Provide the (x, y) coordinate of the cell's center where the given text is located.  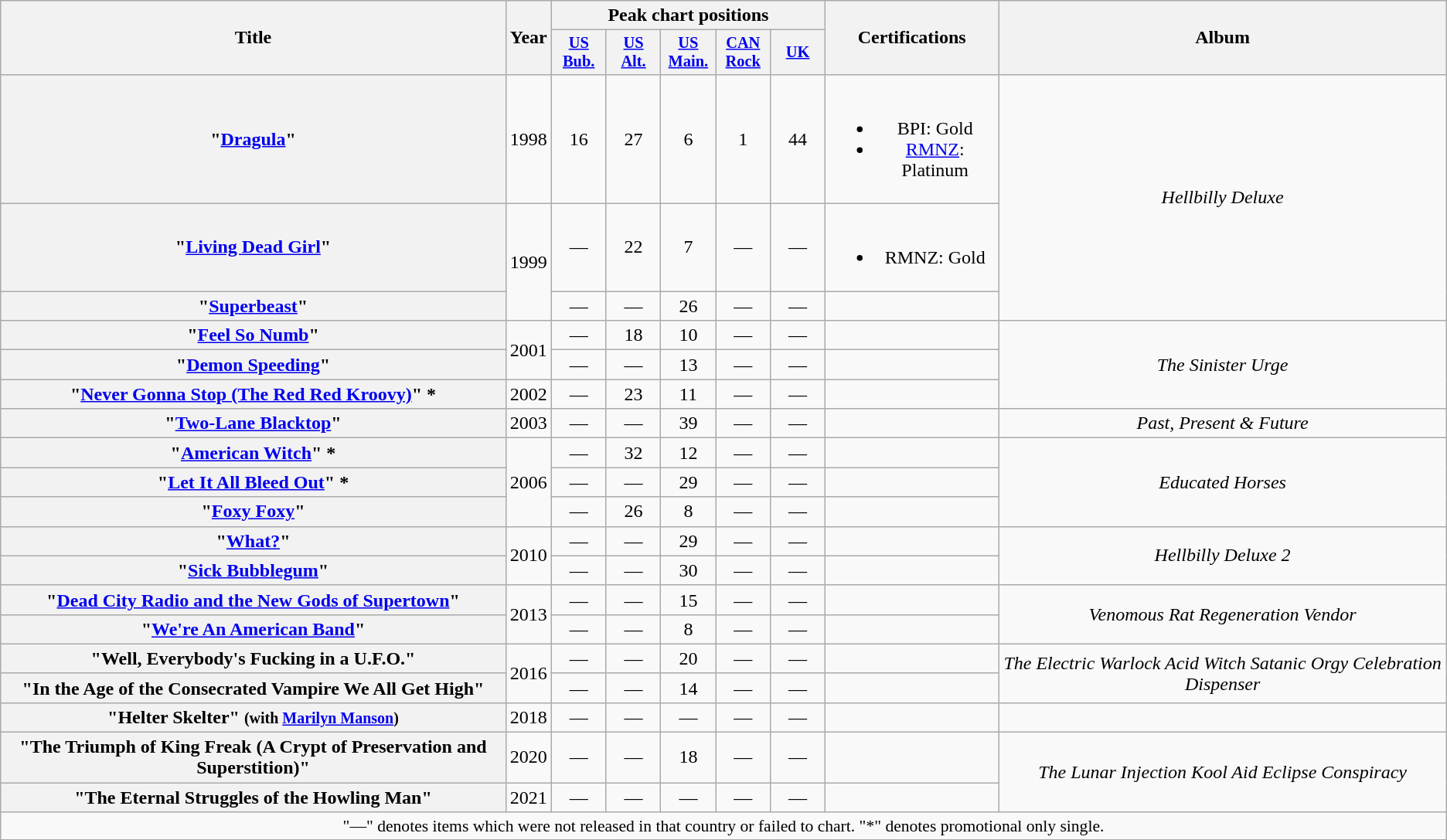
1999 (529, 263)
Educated Horses (1223, 482)
"Foxy Foxy" (254, 512)
Past, Present & Future (1223, 423)
CANRock (744, 53)
"We're An American Band" (254, 629)
10 (688, 335)
2021 (529, 797)
Year (529, 38)
27 (634, 139)
"Dragula" (254, 139)
11 (688, 394)
23 (634, 394)
2018 (529, 717)
"Let It All Bleed Out" * (254, 482)
12 (688, 453)
1998 (529, 139)
"Well, Everybody's Fucking in a U.F.O." (254, 658)
Hellbilly Deluxe (1223, 197)
"Dead City Radio and the New Gods of Supertown" (254, 600)
"Living Dead Girl" (254, 247)
14 (688, 688)
"—" denotes items which were not released in that country or failed to chart. "*" denotes promotional only single. (723, 826)
1 (744, 139)
30 (688, 570)
"Two-Lane Blacktop" (254, 423)
2001 (529, 350)
32 (634, 453)
7 (688, 247)
2010 (529, 556)
"Helter Skelter" (with Marilyn Manson) (254, 717)
2006 (529, 482)
13 (688, 365)
USBub. (578, 53)
15 (688, 600)
44 (798, 139)
"What?" (254, 541)
UK (798, 53)
The Electric Warlock Acid Witch Satanic Orgy Celebration Dispenser (1223, 673)
39 (688, 423)
20 (688, 658)
"In the Age of the Consecrated Vampire We All Get High" (254, 688)
"Feel So Numb" (254, 335)
"The Eternal Struggles of the Howling Man" (254, 797)
Title (254, 38)
Venomous Rat Regeneration Vendor (1223, 614)
"Sick Bubblegum" (254, 570)
2013 (529, 614)
"Never Gonna Stop (The Red Red Kroovy)" * (254, 394)
"Demon Speeding" (254, 365)
2020 (529, 757)
"The Triumph of King Freak (A Crypt of Preservation and Superstition)" (254, 757)
2016 (529, 673)
The Sinister Urge (1223, 365)
USAlt. (634, 53)
22 (634, 247)
Peak chart positions (688, 15)
"Superbeast" (254, 306)
2002 (529, 394)
The Lunar Injection Kool Aid Eclipse Conspiracy (1223, 773)
"American Witch" * (254, 453)
2003 (529, 423)
Album (1223, 38)
USMain. (688, 53)
Certifications (912, 38)
BPI: GoldRMNZ: Platinum (912, 139)
Hellbilly Deluxe 2 (1223, 556)
16 (578, 139)
RMNZ: Gold (912, 247)
6 (688, 139)
